Determine the [X, Y] coordinate at the center of the cell enclosing the given text.  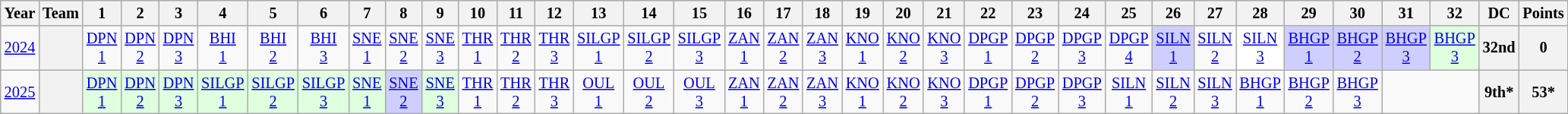
OUL1 [598, 92]
25 [1129, 13]
27 [1215, 13]
10 [478, 13]
19 [863, 13]
53* [1544, 92]
32nd [1499, 48]
28 [1260, 13]
Team [61, 13]
7 [367, 13]
BHI2 [273, 48]
2024 [20, 48]
5 [273, 13]
9 [440, 13]
1 [102, 13]
BHI3 [323, 48]
14 [648, 13]
6 [323, 13]
OUL3 [699, 92]
23 [1035, 13]
4 [222, 13]
22 [988, 13]
30 [1358, 13]
12 [554, 13]
32 [1455, 13]
8 [403, 13]
17 [784, 13]
31 [1406, 13]
29 [1309, 13]
9th* [1499, 92]
26 [1174, 13]
3 [178, 13]
DC [1499, 13]
2 [140, 13]
2025 [20, 92]
15 [699, 13]
24 [1082, 13]
13 [598, 13]
16 [744, 13]
DPGP4 [1129, 48]
BHI1 [222, 48]
11 [516, 13]
21 [944, 13]
OUL2 [648, 92]
18 [822, 13]
Year [20, 13]
20 [904, 13]
0 [1544, 48]
Points [1544, 13]
